Scan for the cell matching the given text and deliver its [X, Y] coordinate at center. 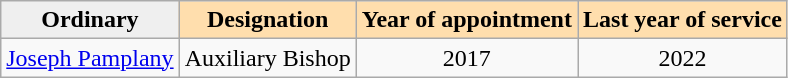
Joseph Pamplany [90, 58]
Year of appointment [466, 20]
Last year of service [683, 20]
Auxiliary Bishop [268, 58]
2017 [466, 58]
Designation [268, 20]
Ordinary [90, 20]
2022 [683, 58]
